Scan for the cell matching the given text and deliver its (X, Y) coordinate at center. 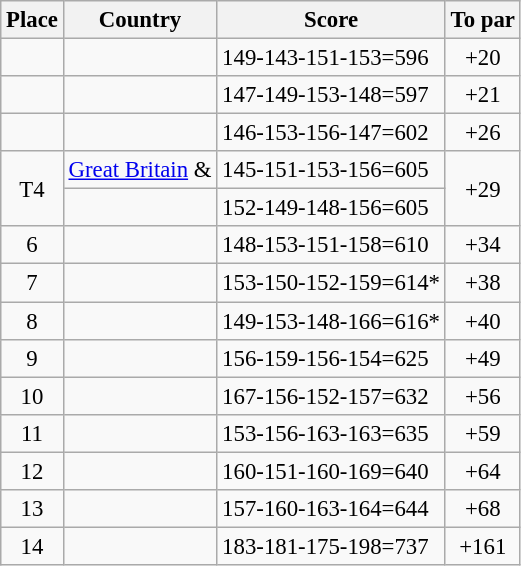
6 (32, 245)
+49 (482, 358)
+21 (482, 95)
149-143-151-153=596 (331, 58)
To par (482, 20)
+59 (482, 433)
12 (32, 471)
+56 (482, 396)
7 (32, 283)
+20 (482, 58)
157-160-163-164=644 (331, 509)
8 (32, 321)
9 (32, 358)
167-156-152-157=632 (331, 396)
14 (32, 546)
11 (32, 433)
156-159-156-154=625 (331, 358)
148-153-151-158=610 (331, 245)
13 (32, 509)
Score (331, 20)
+64 (482, 471)
+161 (482, 546)
+40 (482, 321)
153-150-152-159=614* (331, 283)
153-156-163-163=635 (331, 433)
Great Britain & (140, 170)
T4 (32, 188)
+68 (482, 509)
+38 (482, 283)
Country (140, 20)
147-149-153-148=597 (331, 95)
183-181-175-198=737 (331, 546)
146-153-156-147=602 (331, 133)
+26 (482, 133)
160-151-160-169=640 (331, 471)
Place (32, 20)
152-149-148-156=605 (331, 208)
149-153-148-166=616* (331, 321)
10 (32, 396)
145-151-153-156=605 (331, 170)
+34 (482, 245)
+29 (482, 188)
